Return (X, Y) of the center of cell containing provided text 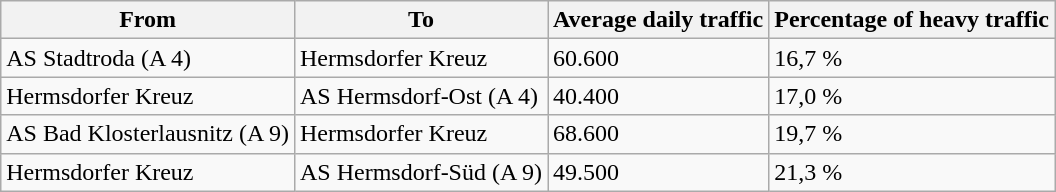
AS Hermsdorf-Ost (A 4) (420, 96)
AS Hermsdorf-Süd (A 9) (420, 172)
AS Bad Klosterlausnitz (A 9) (148, 134)
From (148, 20)
AS Stadtroda (A 4) (148, 58)
19,7 % (912, 134)
40.400 (658, 96)
49.500 (658, 172)
Average daily traffic (658, 20)
16,7 % (912, 58)
21,3 % (912, 172)
68.600 (658, 134)
Percentage of heavy traffic (912, 20)
60.600 (658, 58)
To (420, 20)
17,0 % (912, 96)
